Output the [X, Y] coordinate of the center of the cell containing the given text.  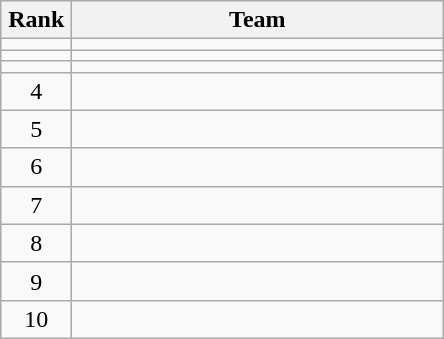
5 [36, 129]
6 [36, 167]
8 [36, 243]
9 [36, 281]
4 [36, 91]
Rank [36, 20]
Team [258, 20]
7 [36, 205]
10 [36, 319]
